Determine the (x, y) coordinate at the center of the cell enclosing the given text.  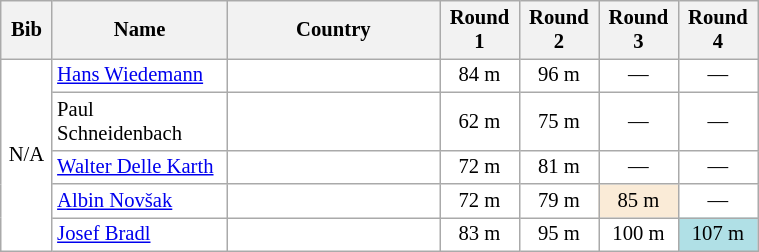
Round 3 (638, 29)
N/A (26, 154)
81 m (558, 167)
83 m (480, 234)
79 m (558, 201)
Paul Schneidenbach (140, 121)
84 m (480, 75)
Albin Novšak (140, 201)
Walter Delle Karth (140, 167)
Round 4 (718, 29)
Round 2 (558, 29)
62 m (480, 121)
100 m (638, 234)
Bib (26, 29)
Name (140, 29)
Country (334, 29)
96 m (558, 75)
95 m (558, 234)
Round 1 (480, 29)
85 m (638, 201)
75 m (558, 121)
Hans Wiedemann (140, 75)
107 m (718, 234)
Josef Bradl (140, 234)
